Determine the [x, y] coordinate at the center of the cell enclosing the given text.  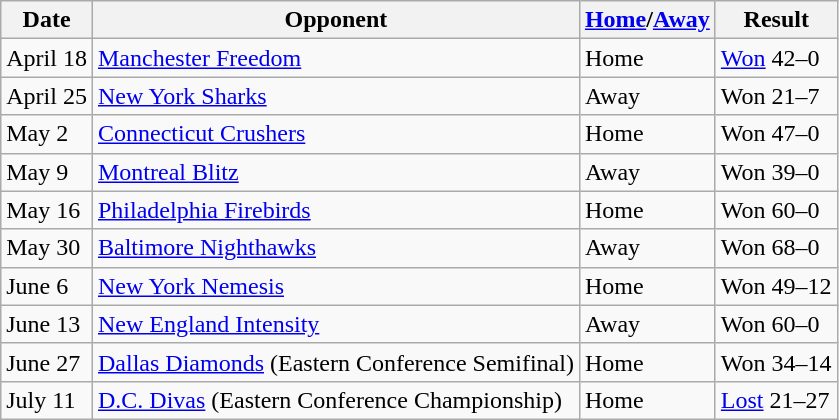
Lost 21–27 [776, 400]
New England Intensity [336, 324]
Home/Away [647, 20]
June 13 [47, 324]
Won 34–14 [776, 362]
May 9 [47, 172]
April 25 [47, 96]
Won 49–12 [776, 286]
Won 42–0 [776, 58]
Philadelphia Firebirds [336, 210]
Dallas Diamonds (Eastern Conference Semifinal) [336, 362]
Baltimore Nighthawks [336, 248]
New York Nemesis [336, 286]
Result [776, 20]
May 16 [47, 210]
Opponent [336, 20]
D.C. Divas (Eastern Conference Championship) [336, 400]
Won 47–0 [776, 134]
Montreal Blitz [336, 172]
Manchester Freedom [336, 58]
Won 39–0 [776, 172]
April 18 [47, 58]
Date [47, 20]
New York Sharks [336, 96]
Connecticut Crushers [336, 134]
Won 68–0 [776, 248]
May 30 [47, 248]
June 6 [47, 286]
June 27 [47, 362]
Won 21–7 [776, 96]
May 2 [47, 134]
July 11 [47, 400]
